Return (x, y) of the center of cell containing provided text 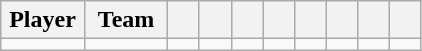
Team (126, 20)
Player (43, 20)
